Return the [x, y] coordinate for the center point of the cell that contains the specified text.  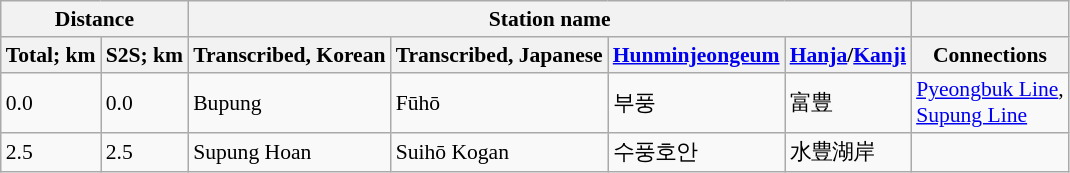
富豊 [848, 102]
Hanja/Kanji [848, 55]
Transcribed, Japanese [500, 55]
S2S; km [145, 55]
부풍 [696, 102]
수풍호안 [696, 154]
Hunminjeongeum [696, 55]
水豊湖岸 [848, 154]
Connections [990, 55]
Supung Hoan [289, 154]
Suihō Kogan [500, 154]
Total; km [51, 55]
Station name [550, 19]
Transcribed, Korean [289, 55]
Fūhō [500, 102]
Pyeongbuk Line,Supung Line [990, 102]
Distance [94, 19]
Bupung [289, 102]
